Detect which cell encompasses the target text, then output its (x, y) center coordinate. 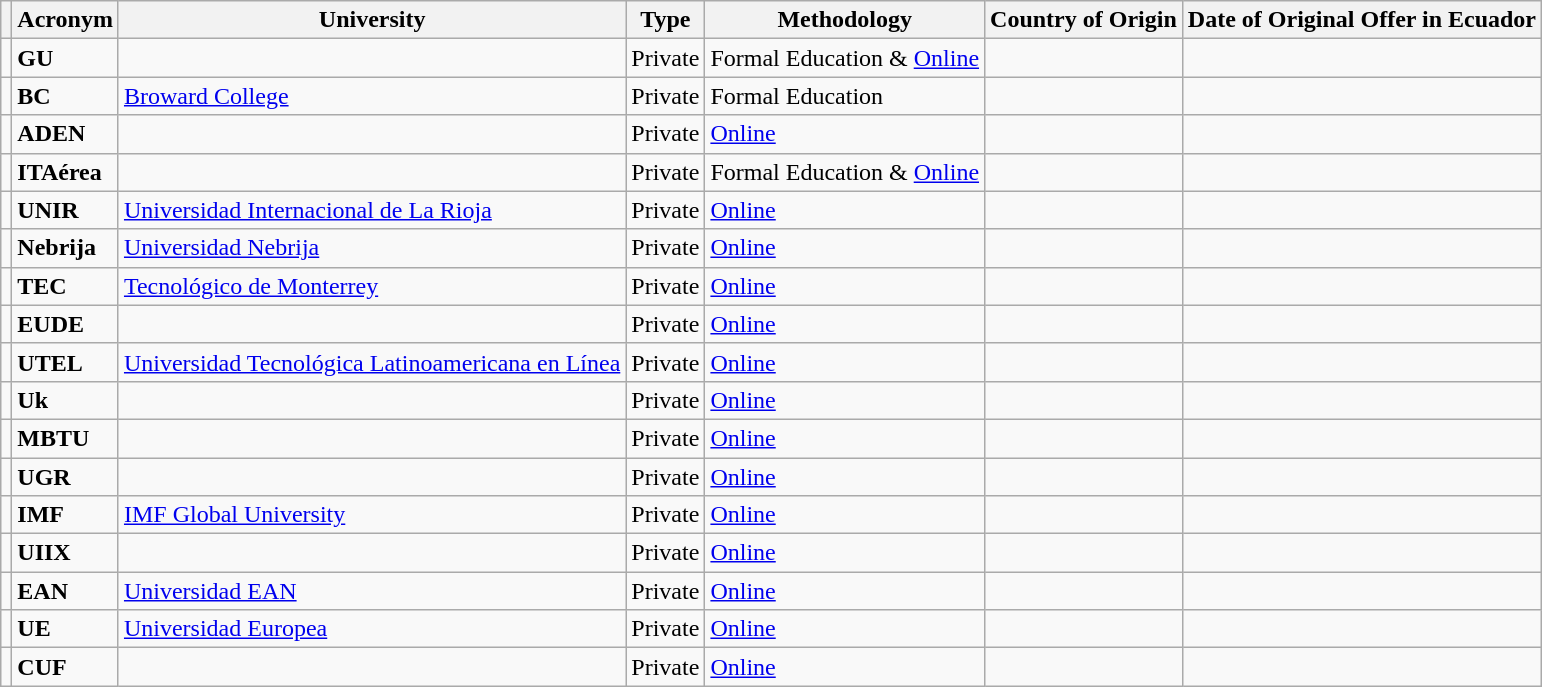
Acronym (66, 20)
UE (66, 629)
Methodology (845, 20)
TEC (66, 286)
Nebrija (66, 248)
MBTU (66, 438)
BC (66, 96)
CUF (66, 667)
UIIX (66, 553)
IMF (66, 515)
UTEL (66, 362)
UGR (66, 477)
Formal Education (845, 96)
Universidad Nebrija (372, 248)
Type (666, 20)
ITAérea (66, 172)
Broward College (372, 96)
Tecnológico de Monterrey (372, 286)
Universidad Tecnológica Latinoamericana en Línea (372, 362)
Date of Original Offer in Ecuador (1362, 20)
Universidad Europea (372, 629)
Country of Origin (1084, 20)
IMF Global University (372, 515)
Universidad Internacional de La Rioja (372, 210)
University (372, 20)
GU (66, 58)
EUDE (66, 324)
Universidad EAN (372, 591)
UNIR (66, 210)
Uk (66, 400)
EAN (66, 591)
ADEN (66, 134)
